Identify which cell holds the provided text, then report its (x, y) central coordinate. 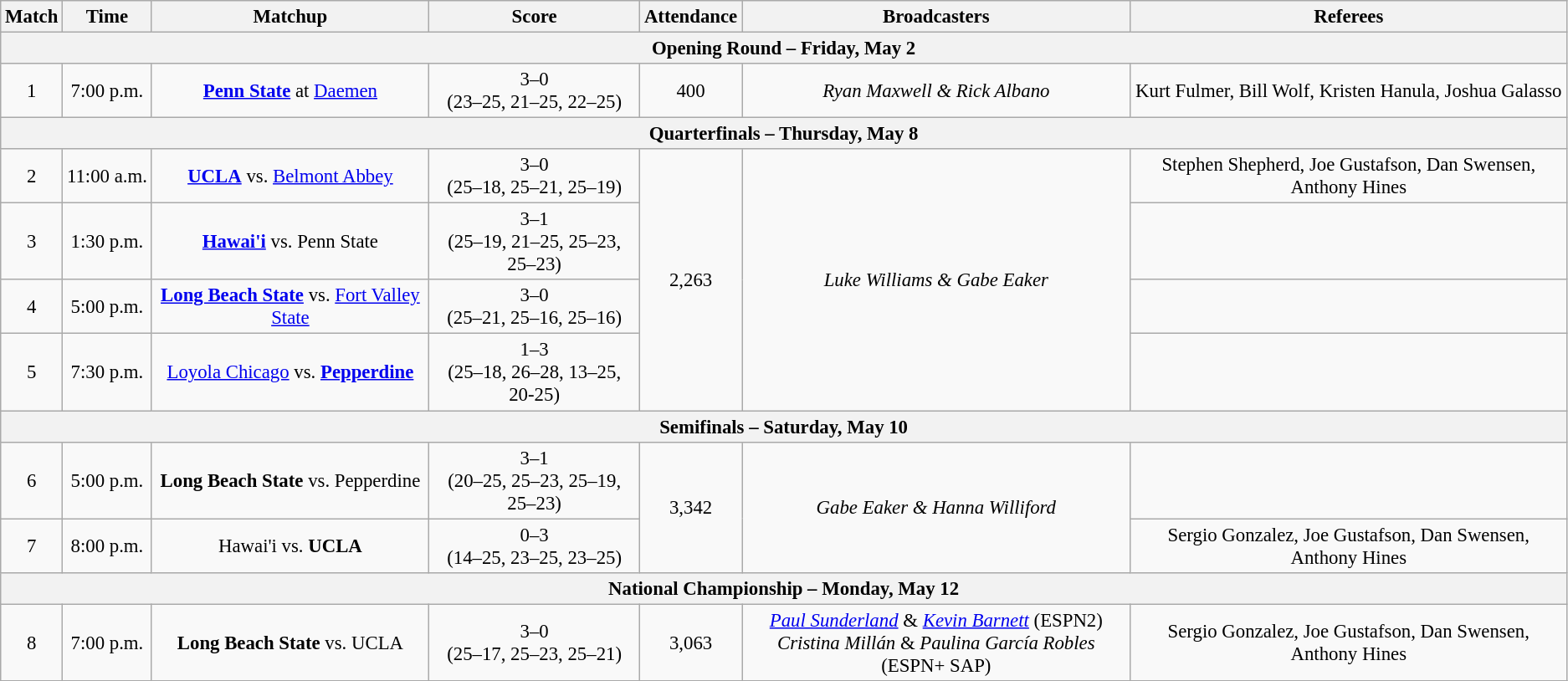
Kurt Fulmer, Bill Wolf, Kristen Hanula, Joshua Galasso (1349, 90)
Semifinals – Saturday, May 10 (784, 427)
7 (32, 545)
3–1(20–25, 25–23, 25–19, 25–23) (535, 480)
3–0(25–21, 25–16, 25–16) (535, 306)
Hawai'i vs. UCLA (290, 545)
Paul Sunderland & Kevin Barnett (ESPN2) Cristina Millán & Paulina García Robles (ESPN+ SAP) (937, 643)
Matchup (290, 17)
0–3(14–25, 23–25, 23–25) (535, 545)
3–0(23–25, 21–25, 22–25) (535, 90)
Long Beach State vs. Fort Valley State (290, 306)
Quarterfinals – Thursday, May 8 (784, 134)
3–0 (25–17, 25–23, 25–21) (535, 643)
8 (32, 643)
8:00 p.m. (107, 545)
2,263 (691, 279)
Match (32, 17)
400 (691, 90)
Loyola Chicago vs. Pepperdine (290, 372)
1–3(25–18, 26–28, 13–25, 20-25) (535, 372)
Attendance (691, 17)
Hawai'i vs. Penn State (290, 242)
Opening Round – Friday, May 2 (784, 49)
7:30 p.m. (107, 372)
UCLA vs. Belmont Abbey (290, 176)
3–1(25–19, 21–25, 25–23, 25–23) (535, 242)
Stephen Shepherd, Joe Gustafson, Dan Swensen, Anthony Hines (1349, 176)
Referees (1349, 17)
Long Beach State vs. Pepperdine (290, 480)
Gabe Eaker & Hanna Williford (937, 507)
3–0(25–18, 25–21, 25–19) (535, 176)
6 (32, 480)
4 (32, 306)
2 (32, 176)
11:00 a.m. (107, 176)
Time (107, 17)
3,342 (691, 507)
Ryan Maxwell & Rick Albano (937, 90)
Penn State at Daemen (290, 90)
Score (535, 17)
1 (32, 90)
5 (32, 372)
Long Beach State vs. UCLA (290, 643)
1:30 p.m. (107, 242)
3 (32, 242)
3,063 (691, 643)
Luke Williams & Gabe Eaker (937, 279)
Broadcasters (937, 17)
National Championship – Monday, May 12 (784, 588)
